Return (x, y) of the center of cell containing provided text 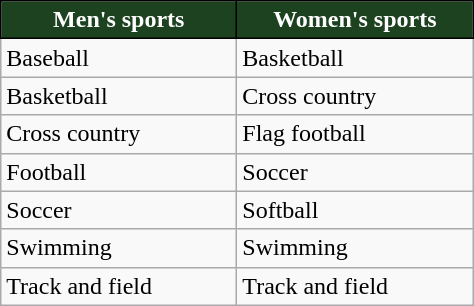
Women's sports (355, 20)
Softball (355, 210)
Flag football (355, 134)
Baseball (119, 58)
Football (119, 172)
Men's sports (119, 20)
